Search for the cell housing the specified text and yield its [x, y] center coordinate. 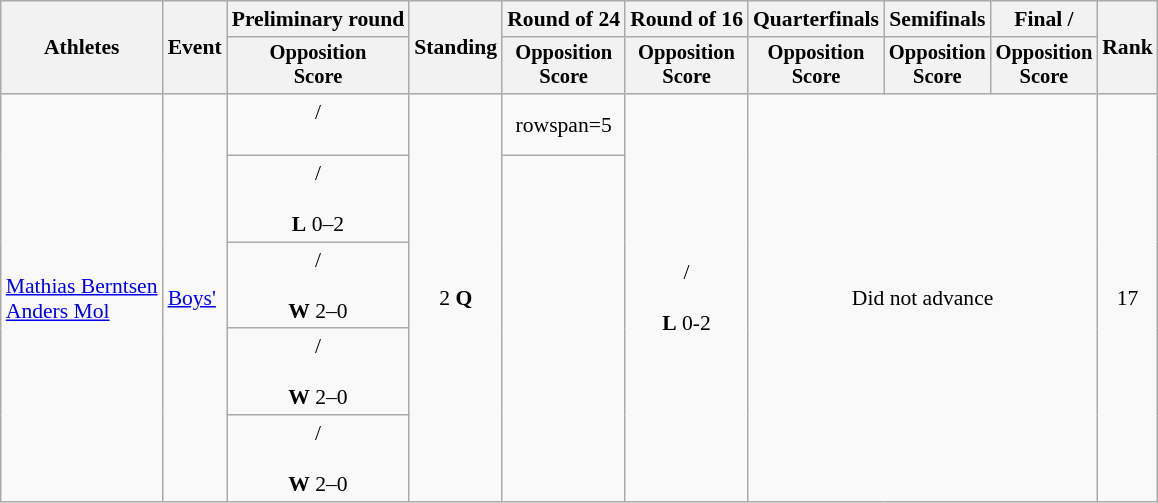
rowspan=5 [564, 124]
Event [195, 48]
Semifinals [938, 19]
Round of 16 [686, 19]
Rank [1128, 48]
/L 0-2 [686, 298]
Athletes [82, 48]
/L 0–2 [318, 200]
2 Q [456, 298]
Boys' [195, 298]
/ [318, 124]
17 [1128, 298]
Quarterfinals [816, 19]
Did not advance [922, 298]
Preliminary round [318, 19]
Mathias BerntsenAnders Mol [82, 298]
Round of 24 [564, 19]
Standing [456, 48]
Final / [1044, 19]
